Search for the cell housing the specified text and yield its [x, y] center coordinate. 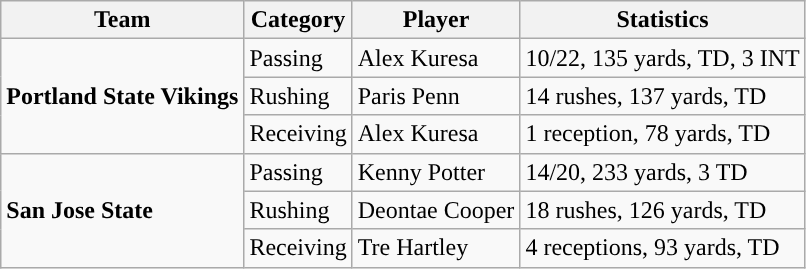
14/20, 233 yards, 3 TD [662, 172]
10/22, 135 yards, TD, 3 INT [662, 58]
Tre Hartley [436, 248]
Portland State Vikings [122, 96]
Category [298, 20]
Kenny Potter [436, 172]
San Jose State [122, 210]
Statistics [662, 20]
Player [436, 20]
14 rushes, 137 yards, TD [662, 96]
Paris Penn [436, 96]
1 reception, 78 yards, TD [662, 134]
Deontae Cooper [436, 210]
Team [122, 20]
18 rushes, 126 yards, TD [662, 210]
4 receptions, 93 yards, TD [662, 248]
